Locate the cell with the specified text and output its [X, Y] center coordinate. 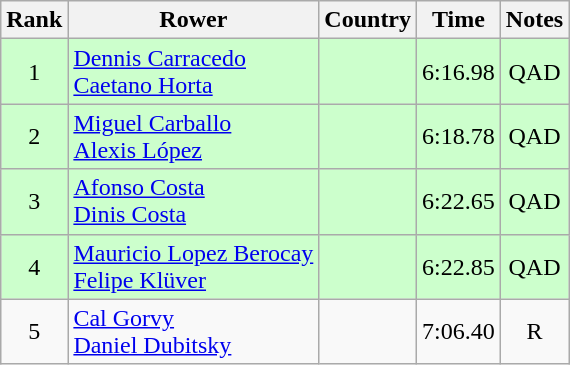
Notes [534, 20]
Miguel CarballoAlexis López [194, 136]
6:18.78 [459, 136]
4 [34, 266]
1 [34, 72]
6:22.85 [459, 266]
2 [34, 136]
6:16.98 [459, 72]
Mauricio Lopez BerocayFelipe Klüver [194, 266]
7:06.40 [459, 332]
Dennis CarracedoCaetano Horta [194, 72]
Rank [34, 20]
3 [34, 202]
5 [34, 332]
Time [459, 20]
Rower [194, 20]
R [534, 332]
Country [368, 20]
6:22.65 [459, 202]
Afonso CostaDinis Costa [194, 202]
Cal GorvyDaniel Dubitsky [194, 332]
